Provide the (X, Y) coordinate of the cell's center where the given text is located.  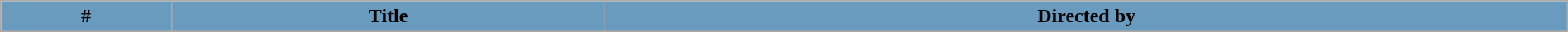
Directed by (1087, 16)
# (86, 16)
Title (389, 16)
